Identify which cell holds the provided text, then report its (x, y) central coordinate. 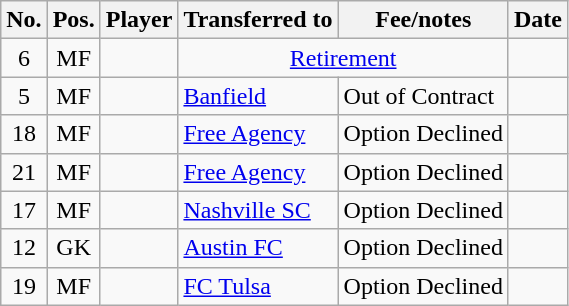
Banfield (258, 96)
6 (24, 58)
17 (24, 210)
Player (139, 20)
Date (538, 20)
Fee/notes (423, 20)
Retirement (344, 58)
FC Tulsa (258, 286)
No. (24, 20)
Austin FC (258, 248)
12 (24, 248)
18 (24, 134)
21 (24, 172)
Nashville SC (258, 210)
Transferred to (258, 20)
GK (74, 248)
19 (24, 286)
Pos. (74, 20)
5 (24, 96)
Out of Contract (423, 96)
